Capture the cell that displays the provided text and extract its (X, Y) central coordinate. 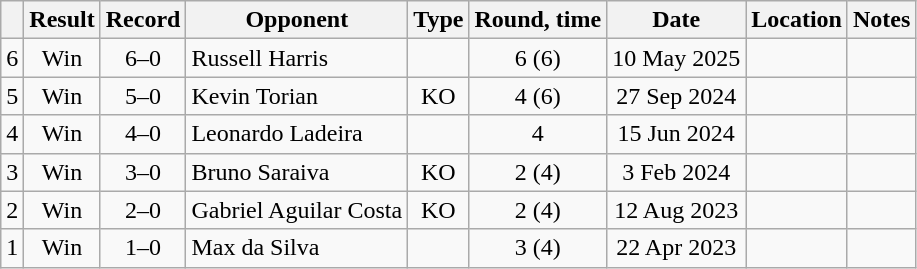
6–0 (143, 58)
Russell Harris (297, 58)
27 Sep 2024 (676, 96)
4–0 (143, 134)
12 Aug 2023 (676, 210)
Date (676, 20)
10 May 2025 (676, 58)
Bruno Saraiva (297, 172)
Leonardo Ladeira (297, 134)
Opponent (297, 20)
5 (12, 96)
Gabriel Aguilar Costa (297, 210)
4 (6) (538, 96)
Round, time (538, 20)
2 (12, 210)
3–0 (143, 172)
6 (12, 58)
Record (143, 20)
15 Jun 2024 (676, 134)
3 Feb 2024 (676, 172)
5–0 (143, 96)
3 (4) (538, 248)
22 Apr 2023 (676, 248)
Kevin Torian (297, 96)
1–0 (143, 248)
Location (797, 20)
1 (12, 248)
Result (62, 20)
6 (6) (538, 58)
Type (438, 20)
2–0 (143, 210)
Max da Silva (297, 248)
Notes (881, 20)
3 (12, 172)
